Capture the cell that displays the provided text and extract its [X, Y] central coordinate. 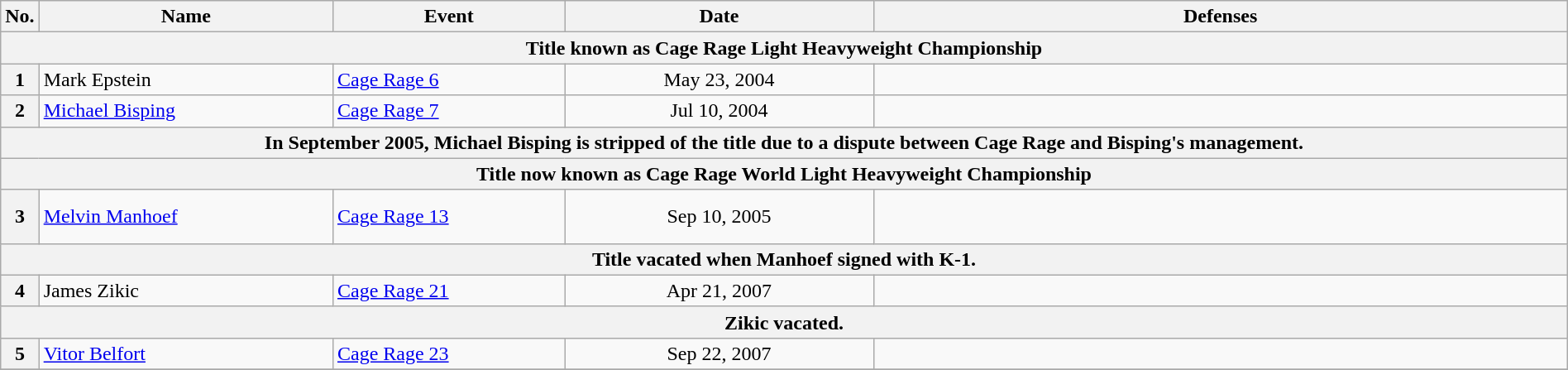
3 [20, 217]
Title known as Cage Rage Light Heavyweight Championship [784, 48]
Defenses [1221, 17]
Jul 10, 2004 [719, 111]
Mark Epstein [185, 79]
Name [185, 17]
Title vacated when Manhoef signed with K-1. [784, 259]
Title now known as Cage Rage World Light Heavyweight Championship [784, 174]
1 [20, 79]
Cage Rage 13 [448, 217]
5 [20, 353]
4 [20, 291]
Cage Rage 6 [448, 79]
Apr 21, 2007 [719, 291]
Melvin Manhoef [185, 217]
James Zikic [185, 291]
Michael Bisping [185, 111]
Vitor Belfort [185, 353]
No. [20, 17]
2 [20, 111]
Sep 10, 2005 [719, 217]
Cage Rage 21 [448, 291]
Date [719, 17]
Cage Rage 7 [448, 111]
May 23, 2004 [719, 79]
In September 2005, Michael Bisping is stripped of the title due to a dispute between Cage Rage and Bisping's management. [784, 142]
Sep 22, 2007 [719, 353]
Zikic vacated. [784, 322]
Event [448, 17]
Cage Rage 23 [448, 353]
